Output the (x, y) coordinate of the center of the cell containing the given text.  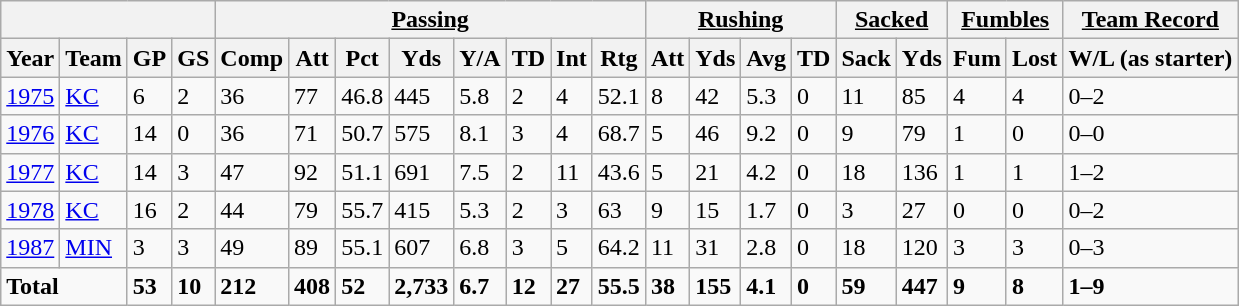
607 (422, 248)
38 (667, 286)
155 (716, 286)
1–2 (1150, 172)
1977 (30, 172)
42 (716, 96)
64.2 (618, 248)
2.8 (766, 248)
8.1 (480, 134)
Fumbles (1004, 20)
44 (252, 210)
6 (149, 96)
71 (312, 134)
120 (922, 248)
6.7 (480, 286)
136 (922, 172)
55.7 (362, 210)
15 (716, 210)
Rtg (618, 58)
52 (362, 286)
415 (422, 210)
691 (422, 172)
2,733 (422, 286)
12 (528, 286)
51.1 (362, 172)
92 (312, 172)
10 (194, 286)
Y/A (480, 58)
31 (716, 248)
1975 (30, 96)
Sack (866, 58)
447 (922, 286)
4.1 (766, 286)
68.7 (618, 134)
50.7 (362, 134)
Comp (252, 58)
408 (312, 286)
GS (194, 58)
47 (252, 172)
575 (422, 134)
W/L (as starter) (1150, 58)
49 (252, 248)
Fum (976, 58)
85 (922, 96)
Sacked (892, 20)
Avg (766, 58)
7.5 (480, 172)
63 (618, 210)
21 (716, 172)
GP (149, 58)
Team Record (1150, 20)
77 (312, 96)
59 (866, 286)
Int (572, 58)
55.1 (362, 248)
4.2 (766, 172)
0–0 (1150, 134)
6.8 (480, 248)
Team (94, 58)
1978 (30, 210)
Total (64, 286)
16 (149, 210)
52.1 (618, 96)
Lost (1034, 58)
Pct (362, 58)
89 (312, 248)
445 (422, 96)
53 (149, 286)
Year (30, 58)
43.6 (618, 172)
MIN (94, 248)
1–9 (1150, 286)
1976 (30, 134)
Passing (430, 20)
5.8 (480, 96)
46 (716, 134)
212 (252, 286)
Rushing (740, 20)
1.7 (766, 210)
1987 (30, 248)
0–3 (1150, 248)
46.8 (362, 96)
55.5 (618, 286)
9.2 (766, 134)
